From the cell containing the given text, extract its center point as [X, Y] coordinate. 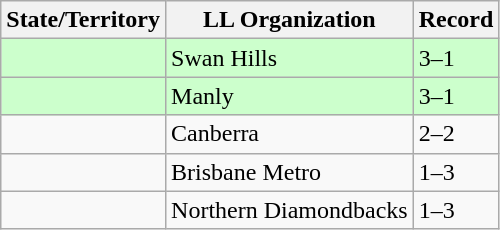
Northern Diamondbacks [290, 210]
Brisbane Metro [290, 172]
2–2 [456, 134]
State/Territory [84, 20]
LL Organization [290, 20]
Manly [290, 96]
Record [456, 20]
Canberra [290, 134]
Swan Hills [290, 58]
